Pinpoint the cell where the given text exists, returning its (x, y) midpoint coordinate. 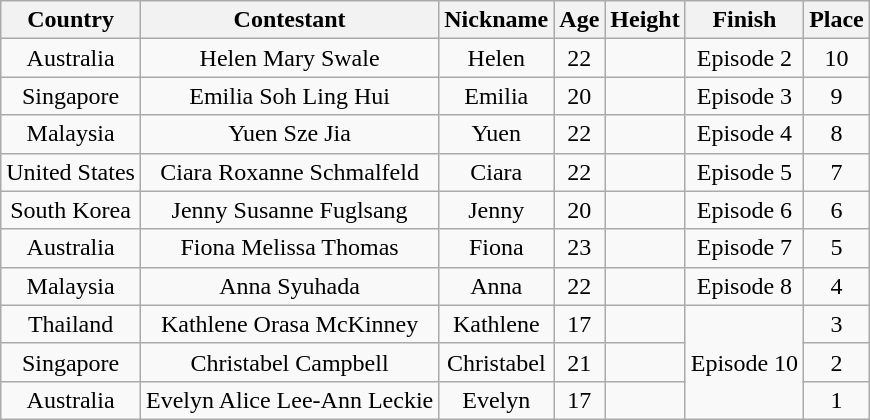
Episode 4 (744, 134)
Episode 8 (744, 286)
3 (837, 324)
South Korea (71, 210)
Episode 2 (744, 58)
Helen Mary Swale (289, 58)
Contestant (289, 20)
Evelyn Alice Lee-Ann Leckie (289, 400)
Christabel (496, 362)
Episode 7 (744, 248)
Height (645, 20)
Kathlene Orasa McKinney (289, 324)
7 (837, 172)
8 (837, 134)
Nickname (496, 20)
Fiona (496, 248)
Episode 5 (744, 172)
Emilia Soh Ling Hui (289, 96)
Helen (496, 58)
Emilia (496, 96)
United States (71, 172)
Place (837, 20)
Fiona Melissa Thomas (289, 248)
Anna (496, 286)
Yuen (496, 134)
Anna Syuhada (289, 286)
Christabel Campbell (289, 362)
Ciara (496, 172)
Yuen Sze Jia (289, 134)
Episode 3 (744, 96)
4 (837, 286)
6 (837, 210)
Country (71, 20)
1 (837, 400)
Kathlene (496, 324)
23 (580, 248)
21 (580, 362)
2 (837, 362)
Jenny Susanne Fuglsang (289, 210)
5 (837, 248)
Episode 6 (744, 210)
Finish (744, 20)
Age (580, 20)
10 (837, 58)
Thailand (71, 324)
Episode 10 (744, 362)
Evelyn (496, 400)
9 (837, 96)
Ciara Roxanne Schmalfeld (289, 172)
Jenny (496, 210)
